Extract the (x, y) coordinate from the center of the cell holding the provided text.  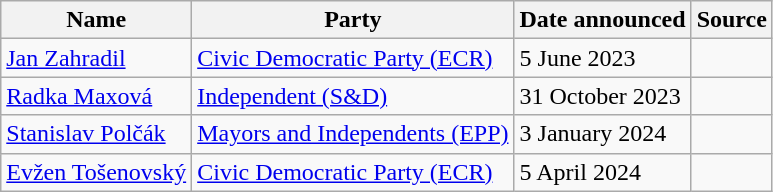
Stanislav Polčák (96, 134)
5 June 2023 (602, 58)
Independent (S&D) (353, 96)
Party (353, 20)
3 January 2024 (602, 134)
Name (96, 20)
Mayors and Independents (EPP) (353, 134)
Date announced (602, 20)
Source (732, 20)
Evžen Tošenovský (96, 172)
Jan Zahradil (96, 58)
5 April 2024 (602, 172)
Radka Maxová (96, 96)
31 October 2023 (602, 96)
